From the cell containing the given text, extract its center point as (x, y) coordinate. 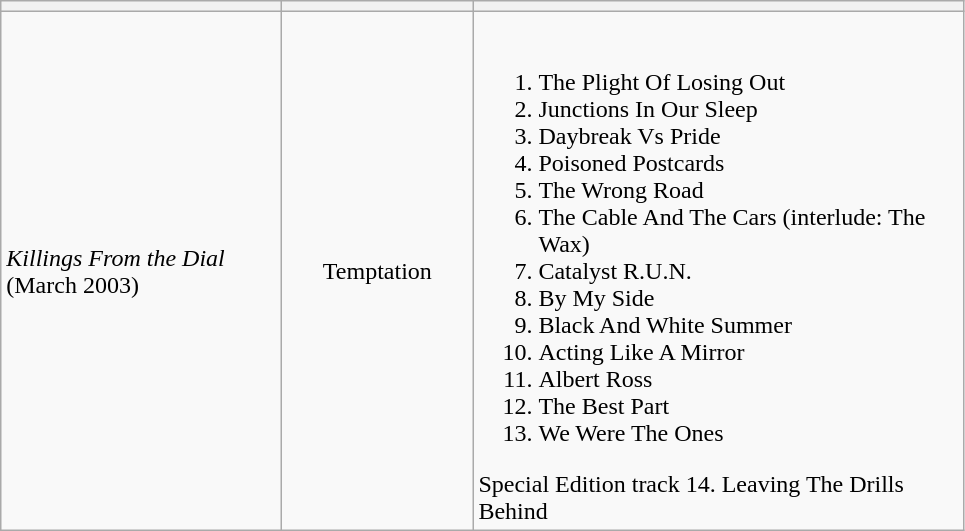
Temptation (378, 271)
Killings From the Dial(March 2003) (142, 271)
